Return (X, Y) of the center of cell containing provided text 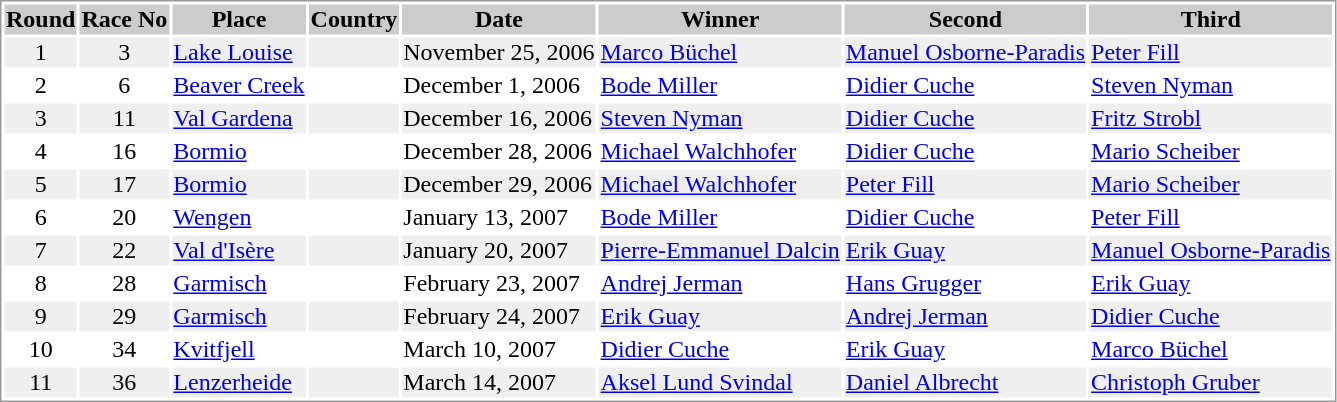
November 25, 2006 (499, 53)
Kvitfjell (239, 349)
17 (124, 185)
22 (124, 251)
2 (40, 85)
Lake Louise (239, 53)
34 (124, 349)
Round (40, 19)
Daniel Albrecht (965, 383)
Val d'Isère (239, 251)
8 (40, 283)
December 28, 2006 (499, 151)
Val Gardena (239, 119)
January 20, 2007 (499, 251)
Second (965, 19)
Wengen (239, 217)
Lenzerheide (239, 383)
December 1, 2006 (499, 85)
Winner (720, 19)
Pierre-Emmanuel Dalcin (720, 251)
29 (124, 317)
March 10, 2007 (499, 349)
Date (499, 19)
20 (124, 217)
Third (1211, 19)
7 (40, 251)
4 (40, 151)
Place (239, 19)
January 13, 2007 (499, 217)
Race No (124, 19)
9 (40, 317)
February 24, 2007 (499, 317)
December 16, 2006 (499, 119)
February 23, 2007 (499, 283)
Hans Grugger (965, 283)
28 (124, 283)
Country (354, 19)
Christoph Gruber (1211, 383)
December 29, 2006 (499, 185)
Aksel Lund Svindal (720, 383)
1 (40, 53)
10 (40, 349)
Fritz Strobl (1211, 119)
March 14, 2007 (499, 383)
5 (40, 185)
16 (124, 151)
36 (124, 383)
Beaver Creek (239, 85)
